Return the (X, Y) coordinate for the center point of the cell that contains the specified text.  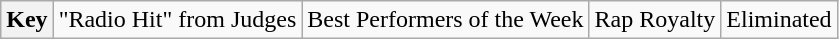
"Radio Hit" from Judges (178, 20)
Key (27, 20)
Best Performers of the Week (446, 20)
Eliminated (779, 20)
Rap Royalty (655, 20)
